Extract the [x, y] coordinate from the center of the cell holding the provided text.  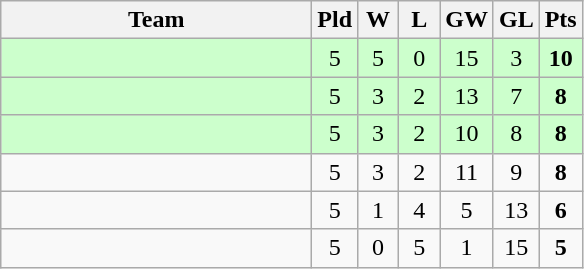
L [420, 20]
GL [516, 20]
GW [467, 20]
W [378, 20]
11 [467, 172]
Pld [335, 20]
6 [560, 210]
4 [420, 210]
Pts [560, 20]
Team [156, 20]
9 [516, 172]
7 [516, 96]
